Pinpoint the cell where the given text exists, returning its [X, Y] midpoint coordinate. 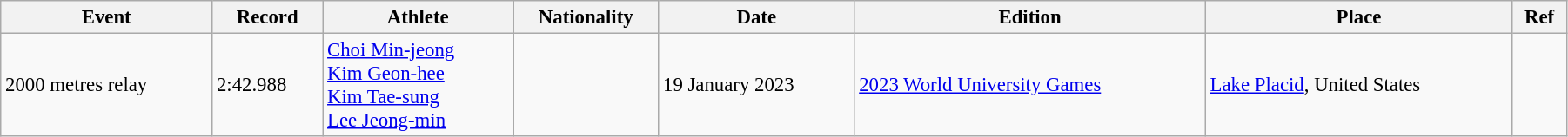
Date [757, 17]
19 January 2023 [757, 85]
Record [268, 17]
Event [106, 17]
Athlete [418, 17]
Ref [1540, 17]
Choi Min-jeongKim Geon-heeKim Tae-sungLee Jeong-min [418, 85]
Nationality [586, 17]
2000 metres relay [106, 85]
Edition [1030, 17]
Place [1359, 17]
2023 World University Games [1030, 85]
2:42.988 [268, 85]
Lake Placid, United States [1359, 85]
